Search for the cell housing the specified text and yield its [x, y] center coordinate. 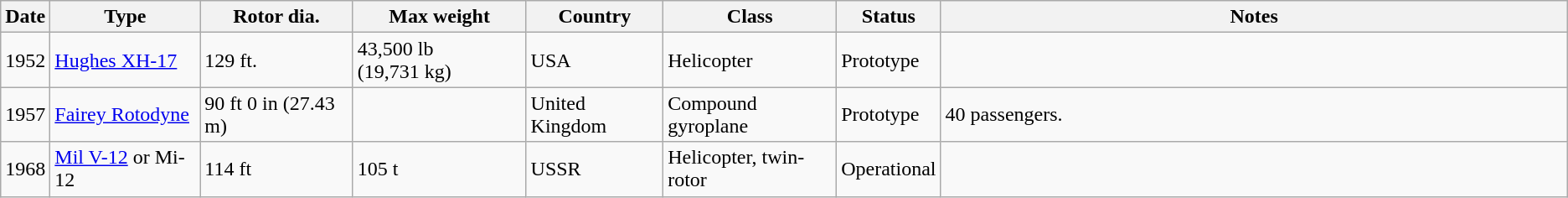
Class [750, 17]
Helicopter [750, 60]
USSR [595, 169]
Compound gyroplane [750, 114]
90 ft 0 in (27.43 m) [276, 114]
129 ft. [276, 60]
1968 [25, 169]
Helicopter, twin-rotor [750, 169]
43,500 lb (19,731 kg) [439, 60]
Max weight [439, 17]
1952 [25, 60]
Rotor dia. [276, 17]
Mil V-12 or Mi-12 [126, 169]
Operational [889, 169]
Date [25, 17]
Hughes XH-17 [126, 60]
USA [595, 60]
United Kingdom [595, 114]
Type [126, 17]
Notes [1254, 17]
1957 [25, 114]
Status [889, 17]
40 passengers. [1254, 114]
Country [595, 17]
114 ft [276, 169]
105 t [439, 169]
Fairey Rotodyne [126, 114]
